Pinpoint the cell where the given text exists, returning its [x, y] midpoint coordinate. 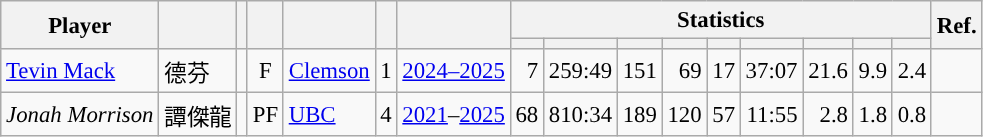
Ref. [956, 25]
譚傑龍 [198, 115]
Clemson [329, 71]
37:07 [772, 71]
68 [526, 115]
120 [684, 115]
7 [526, 71]
4 [386, 115]
57 [724, 115]
151 [640, 71]
Tevin Mack [80, 71]
UBC [329, 115]
21.6 [828, 71]
1 [386, 71]
Jonah Morrison [80, 115]
259:49 [581, 71]
9.9 [872, 71]
Player [80, 25]
2.4 [912, 71]
69 [684, 71]
17 [724, 71]
德芬 [198, 71]
2024–2025 [454, 71]
PF [265, 115]
810:34 [581, 115]
0.8 [912, 115]
2.8 [828, 115]
2021–2025 [454, 115]
11:55 [772, 115]
1.8 [872, 115]
F [265, 71]
189 [640, 115]
Statistics [720, 20]
